Determine the (X, Y) coordinate at the center of the cell enclosing the given text.  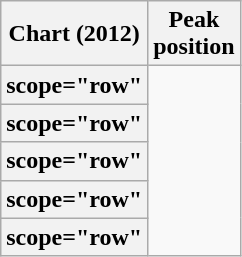
Chart (2012) (74, 34)
Peakposition (194, 34)
